Scan for the cell matching the given text and deliver its (x, y) coordinate at center. 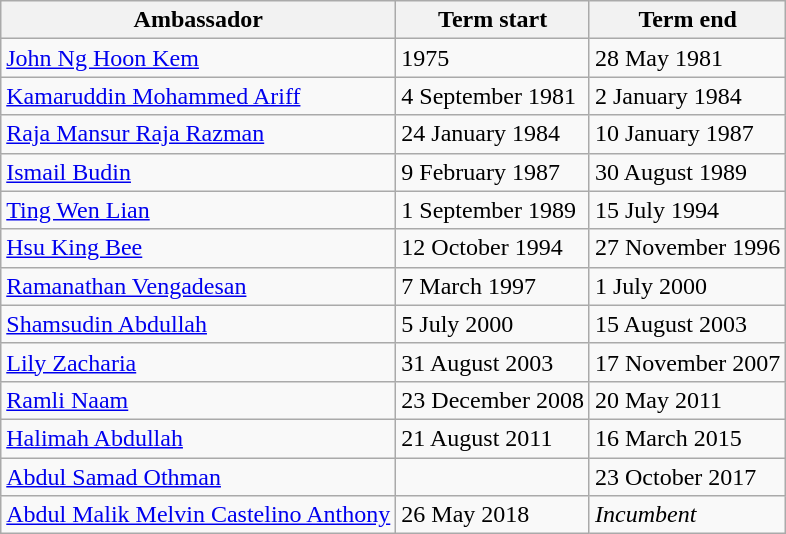
20 May 2011 (687, 400)
John Ng Hoon Kem (198, 58)
23 December 2008 (493, 400)
31 August 2003 (493, 362)
Term start (493, 20)
Halimah Abdullah (198, 438)
Ambassador (198, 20)
15 July 1994 (687, 210)
15 August 2003 (687, 324)
26 May 2018 (493, 515)
Abdul Malik Melvin Castelino Anthony (198, 515)
Lily Zacharia (198, 362)
Hsu King Bee (198, 248)
Incumbent (687, 515)
Kamaruddin Mohammed Ariff (198, 96)
27 November 1996 (687, 248)
2 January 1984 (687, 96)
5 July 2000 (493, 324)
Term end (687, 20)
Ismail Budin (198, 172)
Raja Mansur Raja Razman (198, 134)
21 August 2011 (493, 438)
30 August 1989 (687, 172)
Shamsudin Abdullah (198, 324)
1 July 2000 (687, 286)
23 October 2017 (687, 477)
1 September 1989 (493, 210)
Ting Wen Lian (198, 210)
Abdul Samad Othman (198, 477)
24 January 1984 (493, 134)
16 March 2015 (687, 438)
9 February 1987 (493, 172)
Ramli Naam (198, 400)
10 January 1987 (687, 134)
Ramanathan Vengadesan (198, 286)
1975 (493, 58)
28 May 1981 (687, 58)
7 March 1997 (493, 286)
17 November 2007 (687, 362)
12 October 1994 (493, 248)
4 September 1981 (493, 96)
